Provide the [X, Y] coordinate of the cell's center where the given text is located.  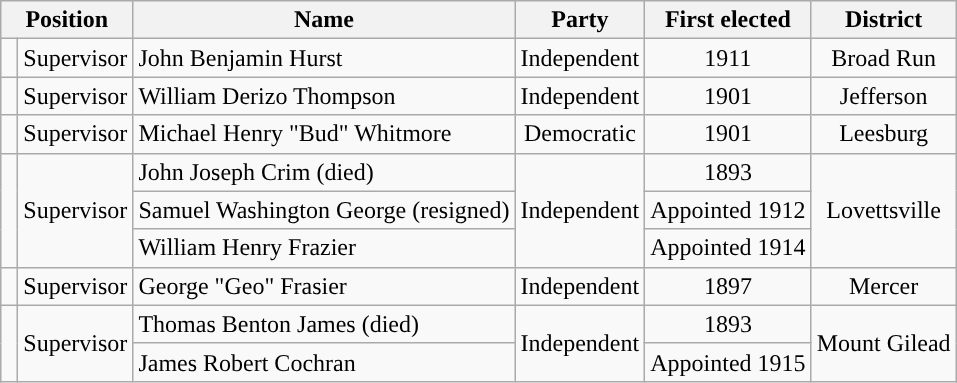
1911 [728, 58]
Mount Gilead [884, 343]
Name [324, 20]
William Henry Frazier [324, 248]
Thomas Benton James (died) [324, 324]
Appointed 1914 [728, 248]
Michael Henry "Bud" Whitmore [324, 134]
Appointed 1912 [728, 210]
Appointed 1915 [728, 362]
Jefferson [884, 96]
District [884, 20]
John Benjamin Hurst [324, 58]
Mercer [884, 286]
Lovettsville [884, 210]
Broad Run [884, 58]
First elected [728, 20]
1897 [728, 286]
James Robert Cochran [324, 362]
John Joseph Crim (died) [324, 172]
George "Geo" Frasier [324, 286]
Position [67, 20]
Leesburg [884, 134]
Samuel Washington George (resigned) [324, 210]
Democratic [580, 134]
William Derizo Thompson [324, 96]
Party [580, 20]
